Return (X, Y) of the center of cell containing provided text 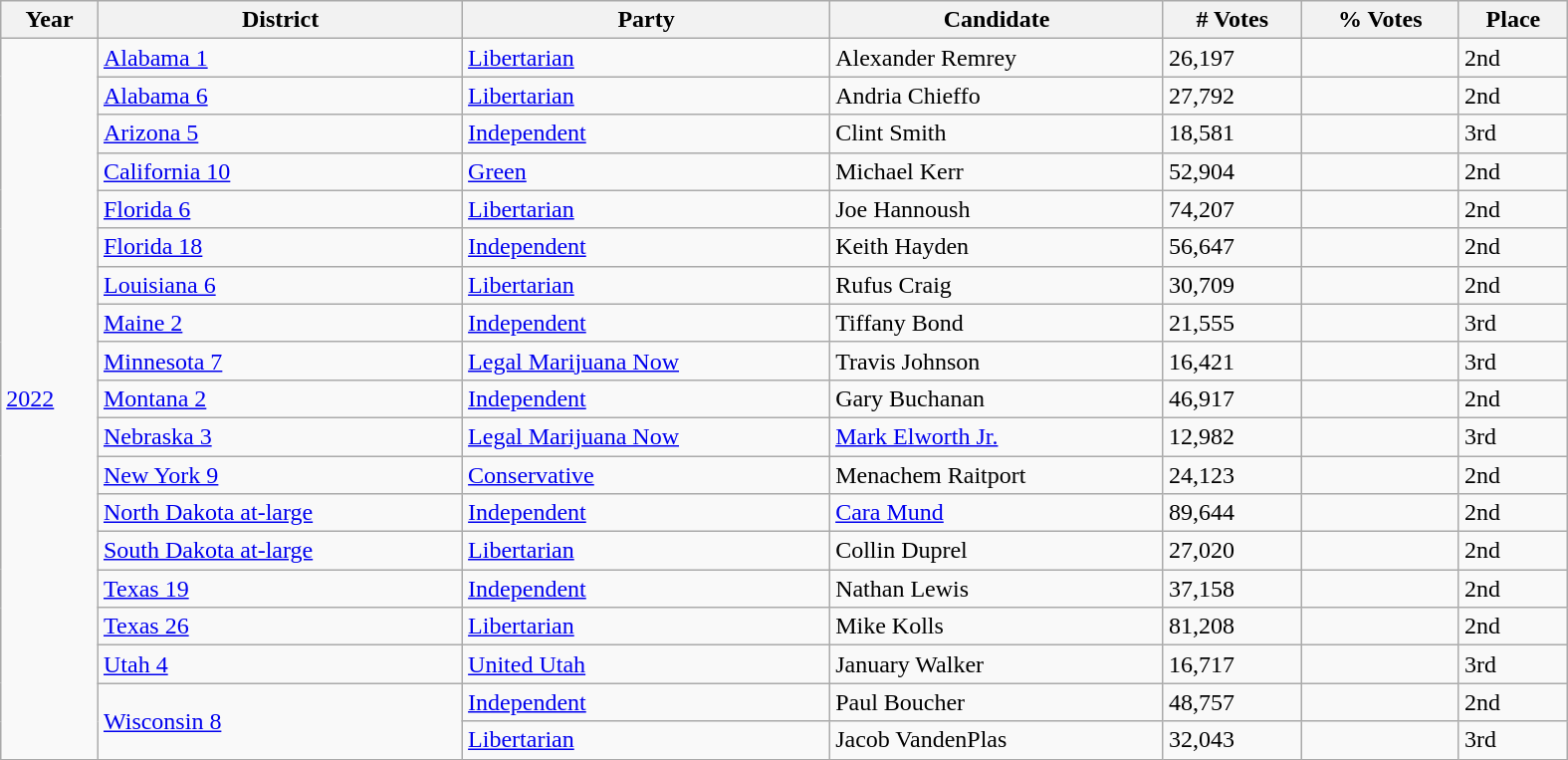
81,208 (1232, 627)
Rufus Craig (998, 285)
Conservative (647, 475)
Green (647, 171)
Minnesota 7 (280, 361)
Montana 2 (280, 398)
Cara Mund (998, 513)
Florida 6 (280, 209)
Arizona 5 (280, 133)
Mark Elworth Jr. (998, 436)
16,717 (1232, 664)
2022 (50, 398)
89,644 (1232, 513)
Wisconsin 8 (280, 721)
12,982 (1232, 436)
27,020 (1232, 551)
Joe Hannoush (998, 209)
Place (1513, 20)
Keith Hayden (998, 247)
United Utah (647, 664)
24,123 (1232, 475)
Candidate (998, 20)
27,792 (1232, 96)
Mike Kolls (998, 627)
Clint Smith (998, 133)
Michael Kerr (998, 171)
South Dakota at-large (280, 551)
Party (647, 20)
37,158 (1232, 589)
Jacob VandenPlas (998, 740)
26,197 (1232, 58)
North Dakota at-large (280, 513)
% Votes (1380, 20)
74,207 (1232, 209)
Louisiana 6 (280, 285)
46,917 (1232, 398)
Collin Duprel (998, 551)
Alabama 6 (280, 96)
Menachem Raitport (998, 475)
16,421 (1232, 361)
# Votes (1232, 20)
18,581 (1232, 133)
Paul Boucher (998, 702)
January Walker (998, 664)
Texas 26 (280, 627)
56,647 (1232, 247)
48,757 (1232, 702)
Nebraska 3 (280, 436)
Travis Johnson (998, 361)
21,555 (1232, 323)
32,043 (1232, 740)
New York 9 (280, 475)
Maine 2 (280, 323)
Tiffany Bond (998, 323)
Nathan Lewis (998, 589)
Gary Buchanan (998, 398)
30,709 (1232, 285)
Utah 4 (280, 664)
District (280, 20)
Alexander Remrey (998, 58)
Andria Chieffo (998, 96)
Texas 19 (280, 589)
Year (50, 20)
Alabama 1 (280, 58)
Florida 18 (280, 247)
52,904 (1232, 171)
California 10 (280, 171)
